Detect which cell encompasses the target text, then output its [x, y] center coordinate. 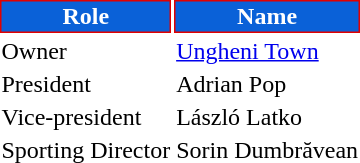
Vice-president [86, 117]
László Latko [268, 117]
Ungheni Town [268, 51]
Name [268, 16]
Adrian Pop [268, 84]
President [86, 84]
Owner [86, 51]
Role [86, 16]
